Return the (x, y) coordinate for the center point of the cell that contains the specified text.  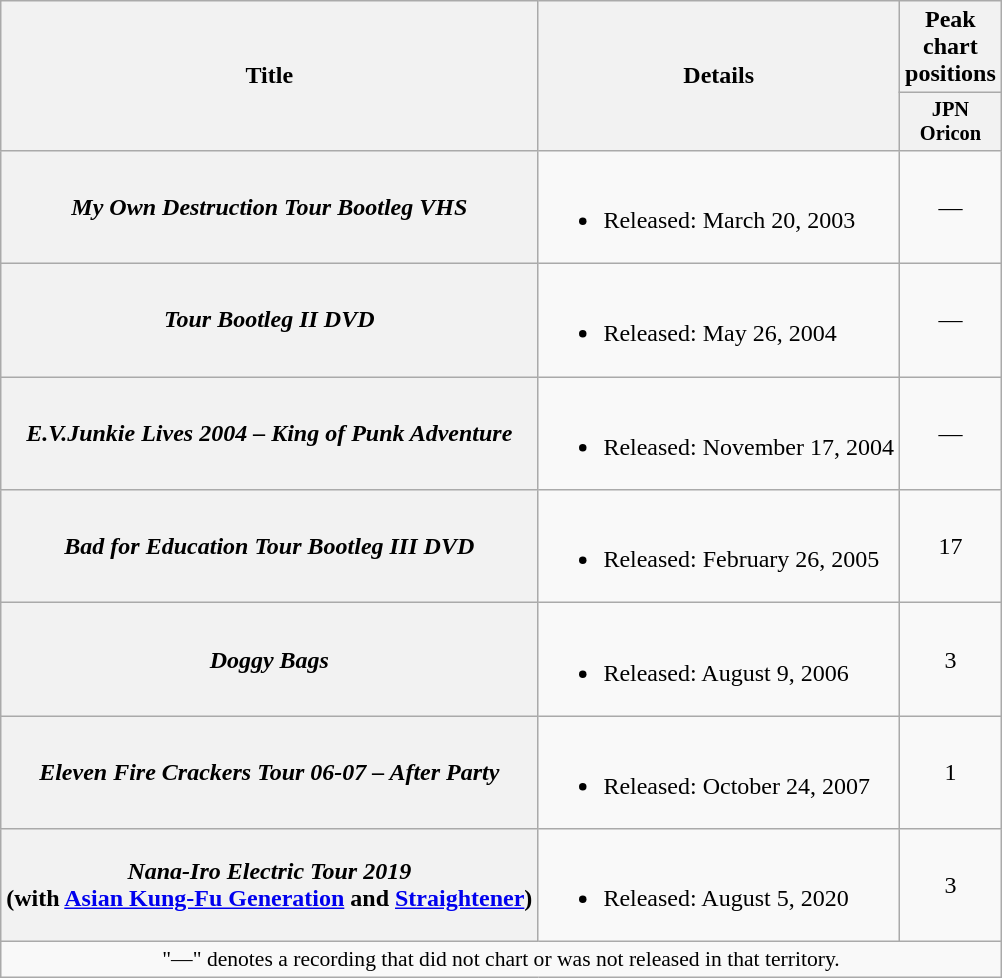
E.V.Junkie Lives 2004 – King of Punk Adventure (270, 434)
Released: August 5, 2020 (719, 886)
1 (951, 772)
17 (951, 546)
Released: March 20, 2003 (719, 206)
Details (719, 76)
Title (270, 76)
Nana-Iro Electric Tour 2019(with Asian Kung-Fu Generation and Straightener) (270, 886)
JPNOricon (951, 122)
"—" denotes a recording that did not chart or was not released in that territory. (502, 960)
Released: May 26, 2004 (719, 320)
Released: November 17, 2004 (719, 434)
Released: August 9, 2006 (719, 660)
Eleven Fire Crackers Tour 06-07 – After Party (270, 772)
Bad for Education Tour Bootleg III DVD (270, 546)
Peak chart positions (951, 47)
Doggy Bags (270, 660)
Tour Bootleg II DVD (270, 320)
Released: October 24, 2007 (719, 772)
Released: February 26, 2005 (719, 546)
My Own Destruction Tour Bootleg VHS (270, 206)
